Determine the [x, y] coordinate at the center of the cell enclosing the given text.  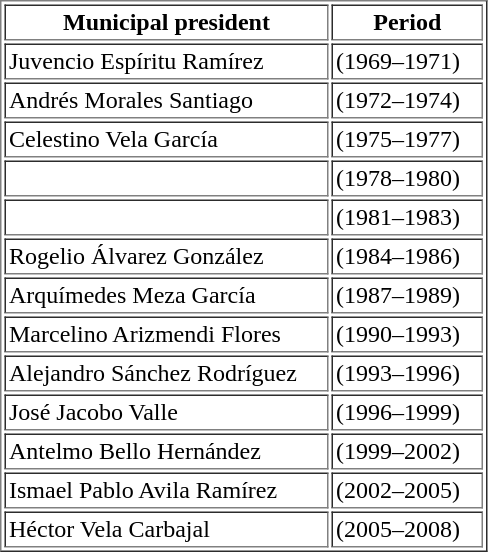
(1984–1986) [408, 256]
(2002–2005) [408, 490]
Arquímedes Meza García [166, 296]
Marcelino Arizmendi Flores [166, 334]
Héctor Vela Carbajal [166, 530]
(1978–1980) [408, 178]
(1999–2002) [408, 452]
Municipal president [166, 22]
(2005–2008) [408, 530]
Juvencio Espíritu Ramírez [166, 62]
(1987–1989) [408, 296]
(1990–1993) [408, 334]
Rogelio Álvarez González [166, 256]
(1996–1999) [408, 412]
(1981–1983) [408, 218]
(1972–1974) [408, 100]
Alejandro Sánchez Rodríguez [166, 374]
José Jacobo Valle [166, 412]
Andrés Morales Santiago [166, 100]
Period [408, 22]
Antelmo Bello Hernández [166, 452]
(1993–1996) [408, 374]
(1975–1977) [408, 140]
Ismael Pablo Avila Ramírez [166, 490]
Celestino Vela García [166, 140]
(1969–1971) [408, 62]
